Determine the [X, Y] coordinate at the center of the cell enclosing the given text.  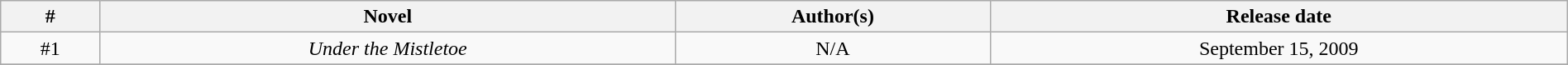
N/A [834, 48]
Under the Mistletoe [388, 48]
September 15, 2009 [1279, 48]
#1 [50, 48]
Novel [388, 17]
# [50, 17]
Author(s) [834, 17]
Release date [1279, 17]
